From the cell containing the given text, extract its center point as (X, Y) coordinate. 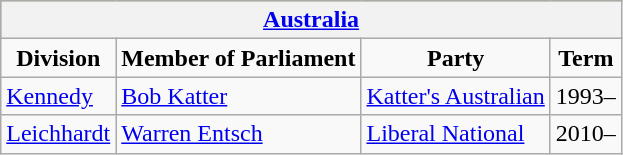
Division (58, 58)
Australia (312, 20)
Warren Entsch (238, 134)
Term (586, 58)
Leichhardt (58, 134)
Katter's Australian (456, 96)
1993– (586, 96)
Liberal National (456, 134)
2010– (586, 134)
Kennedy (58, 96)
Party (456, 58)
Member of Parliament (238, 58)
Bob Katter (238, 96)
